Search for the cell housing the specified text and yield its (X, Y) center coordinate. 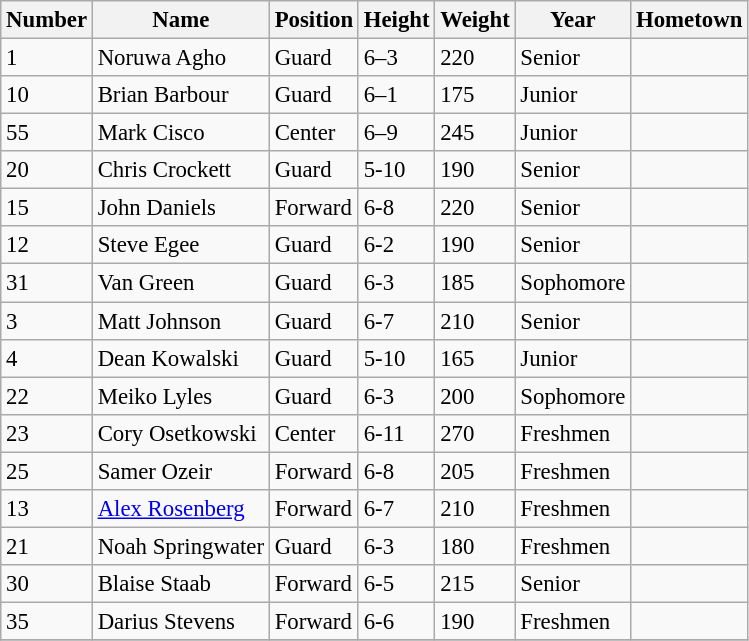
Meiko Lyles (180, 396)
6-5 (396, 584)
Name (180, 20)
6–3 (396, 58)
245 (475, 133)
175 (475, 95)
13 (47, 509)
12 (47, 245)
6-2 (396, 245)
200 (475, 396)
Cory Osetkowski (180, 433)
6–1 (396, 95)
Matt Johnson (180, 321)
Number (47, 20)
6-11 (396, 433)
1 (47, 58)
Dean Kowalski (180, 358)
Alex Rosenberg (180, 509)
180 (475, 546)
Noah Springwater (180, 546)
Weight (475, 20)
185 (475, 283)
4 (47, 358)
21 (47, 546)
Chris Crockett (180, 170)
22 (47, 396)
270 (475, 433)
Van Green (180, 283)
20 (47, 170)
15 (47, 208)
Noruwa Agho (180, 58)
23 (47, 433)
6-6 (396, 621)
Hometown (690, 20)
6–9 (396, 133)
Position (314, 20)
Mark Cisco (180, 133)
31 (47, 283)
25 (47, 471)
205 (475, 471)
35 (47, 621)
3 (47, 321)
Samer Ozeir (180, 471)
215 (475, 584)
30 (47, 584)
Steve Egee (180, 245)
165 (475, 358)
55 (47, 133)
Brian Barbour (180, 95)
John Daniels (180, 208)
Blaise Staab (180, 584)
Height (396, 20)
Darius Stevens (180, 621)
Year (573, 20)
10 (47, 95)
